Identify which cell holds the provided text, then report its (x, y) central coordinate. 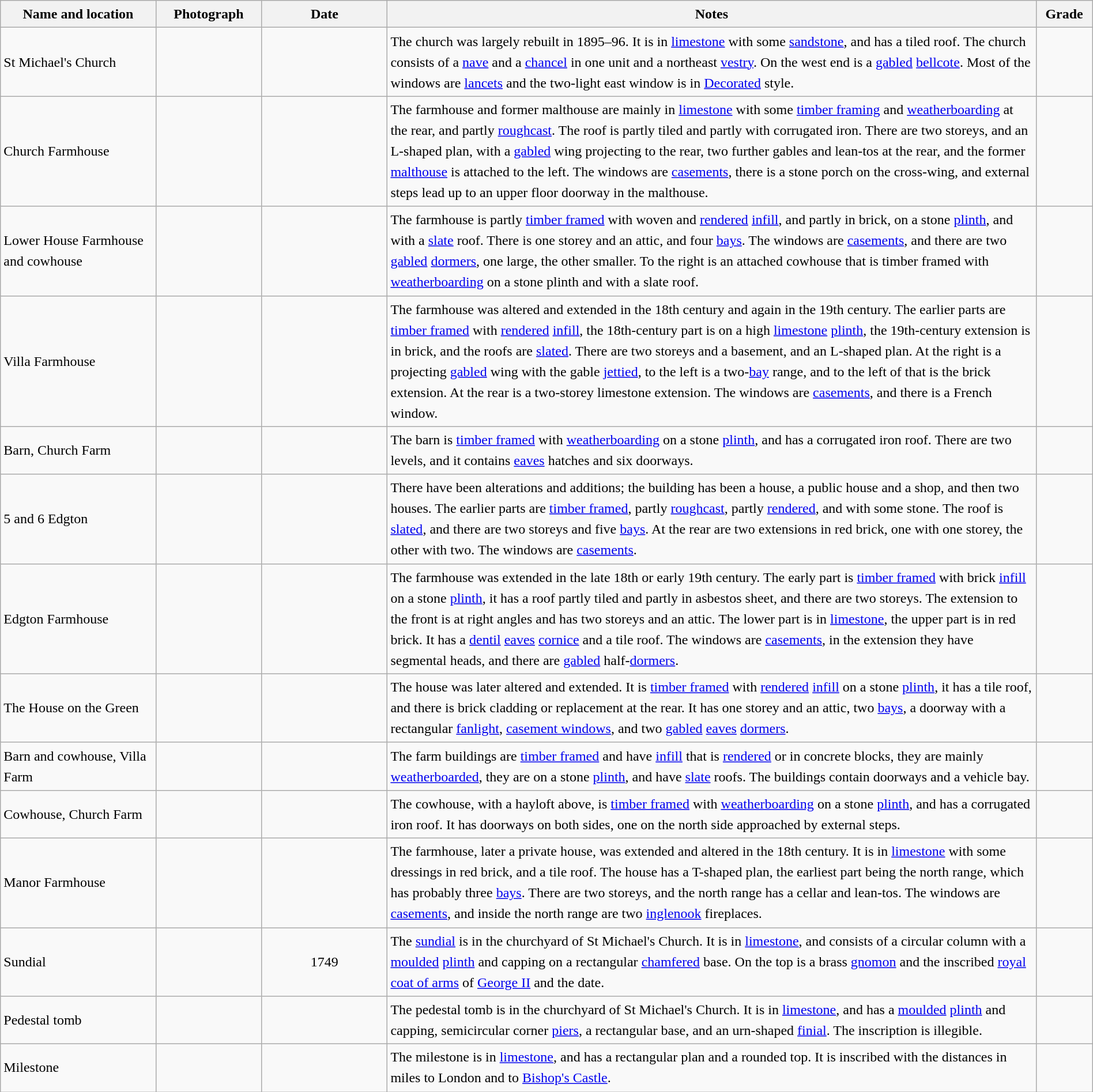
Milestone (78, 1068)
Barn and cowhouse, Villa Farm (78, 766)
Villa Farmhouse (78, 361)
Name and location (78, 14)
Photograph (209, 14)
Cowhouse, Church Farm (78, 814)
5 and 6 Edgton (78, 519)
1749 (325, 962)
Notes (711, 14)
Date (325, 14)
Lower House Farmhouse and cowhouse (78, 251)
St Michael's Church (78, 62)
Pedestal tomb (78, 1020)
Grade (1064, 14)
Manor Farmhouse (78, 883)
The House on the Green (78, 708)
Church Farmhouse (78, 151)
Sundial (78, 962)
Barn, Church Farm (78, 451)
Edgton Farmhouse (78, 619)
